Pinpoint the cell where the given text exists, returning its [x, y] midpoint coordinate. 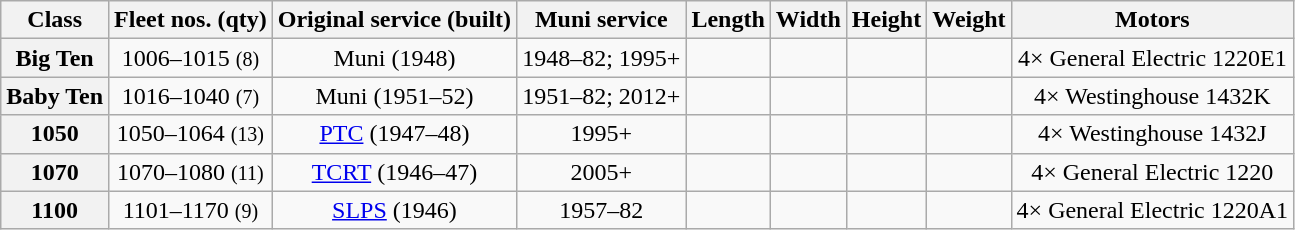
Baby Ten [55, 96]
Muni service [602, 20]
1016–1040 (7) [191, 96]
TCRT (1946–47) [394, 172]
Height [886, 20]
1070 [55, 172]
Muni (1951–52) [394, 96]
4× General Electric 1220A1 [1152, 210]
4× Westinghouse 1432K [1152, 96]
Motors [1152, 20]
1995+ [602, 134]
SLPS (1946) [394, 210]
1101–1170 (9) [191, 210]
Fleet nos. (qty) [191, 20]
Length [728, 20]
1951–82; 2012+ [602, 96]
PTC (1947–48) [394, 134]
1100 [55, 210]
4× Westinghouse 1432J [1152, 134]
Width [808, 20]
Big Ten [55, 58]
Muni (1948) [394, 58]
1957–82 [602, 210]
2005+ [602, 172]
1050 [55, 134]
1050–1064 (13) [191, 134]
1948–82; 1995+ [602, 58]
Weight [969, 20]
1006–1015 (8) [191, 58]
Class [55, 20]
4× General Electric 1220 [1152, 172]
Original service (built) [394, 20]
1070–1080 (11) [191, 172]
4× General Electric 1220E1 [1152, 58]
